Determine the [X, Y] coordinate at the center of the cell enclosing the given text.  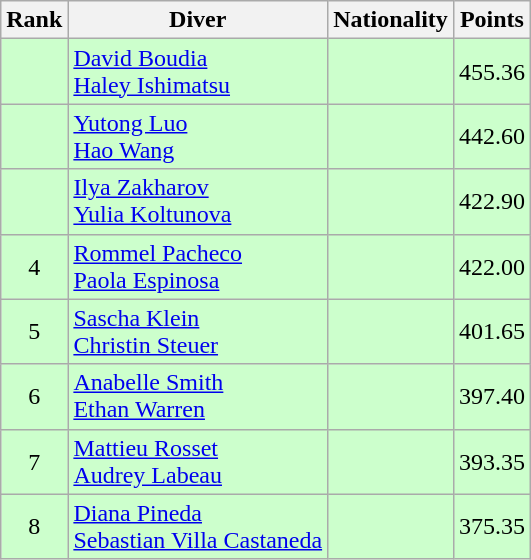
393.35 [492, 462]
4 [34, 266]
8 [34, 526]
Mattieu RossetAudrey Labeau [198, 462]
Diana PinedaSebastian Villa Castaneda [198, 526]
5 [34, 332]
Rank [34, 20]
6 [34, 396]
Diver [198, 20]
Sascha KleinChristin Steuer [198, 332]
422.90 [492, 202]
401.65 [492, 332]
Rommel PachecoPaola Espinosa [198, 266]
Nationality [391, 20]
7 [34, 462]
442.60 [492, 136]
Anabelle SmithEthan Warren [198, 396]
Yutong LuoHao Wang [198, 136]
Ilya ZakharovYulia Koltunova [198, 202]
Points [492, 20]
David BoudiaHaley Ishimatsu [198, 72]
397.40 [492, 396]
455.36 [492, 72]
375.35 [492, 526]
422.00 [492, 266]
